Extract the (x, y) coordinate from the center of the cell holding the provided text.  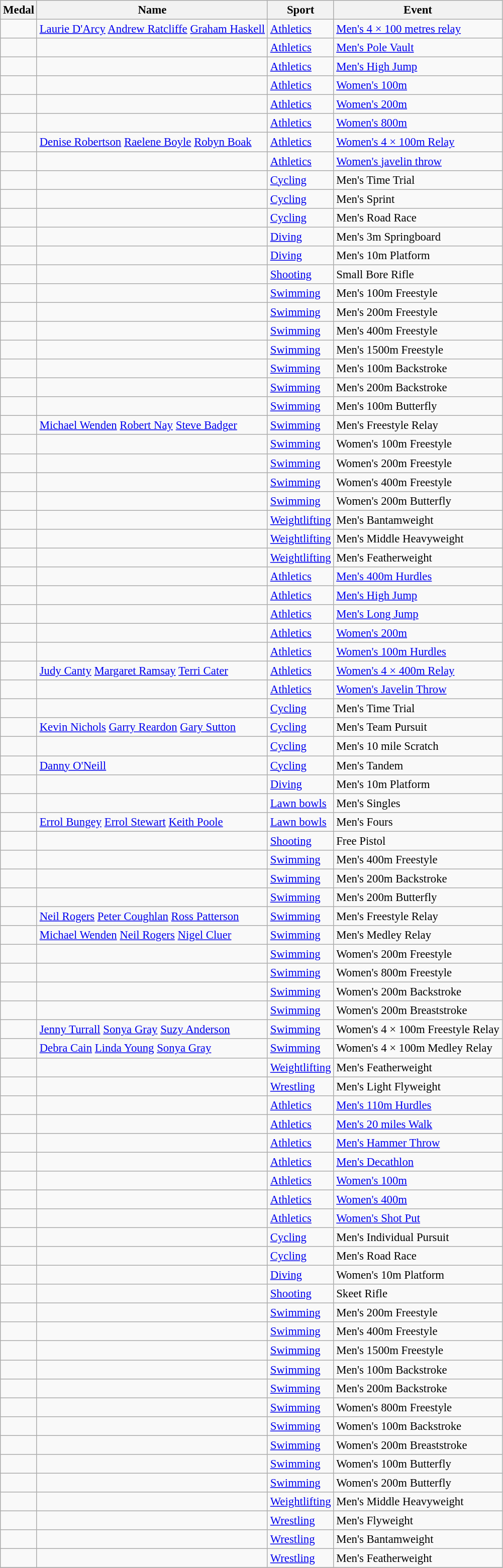
Men's 10 mile Scratch (418, 746)
Women's Javelin Throw (418, 690)
Men's 20 miles Walk (418, 1124)
Small Bore Rifle (418, 274)
Women's 100m Butterfly (418, 1464)
Men's Sprint (418, 199)
Men's 110m Hurdles (418, 1105)
Errol Bungey Errol Stewart Keith Poole (152, 822)
Men's Flyweight (418, 1520)
Women's javelin throw (418, 161)
Women's 100m Hurdles (418, 652)
Men's Medley Relay (418, 935)
Men's 400m Hurdles (418, 577)
Men's Individual Pursuit (418, 1238)
Danny O'Neill (152, 765)
Women's 100m Freestyle (418, 444)
Women's 10m Platform (418, 1275)
Men's Pole Vault (418, 48)
Women's 400m Freestyle (418, 482)
Men's Light Flyweight (418, 1086)
Men's Decathlon (418, 1162)
Skeet Rifle (418, 1294)
Jenny Turrall Sonya Gray Suzy Anderson (152, 1030)
Debra Cain Linda Young Sonya Gray (152, 1049)
Denise Robertson Raelene Boyle Robyn Boak (152, 142)
Men's Tandem (418, 765)
Men's Hammer Throw (418, 1143)
Men's 3m Springboard (418, 237)
Free Pistol (418, 841)
Men's 100m Freestyle (418, 293)
Men's Team Pursuit (418, 728)
Judy Canty Margaret Ramsay Terri Cater (152, 671)
Men's 100m Butterfly (418, 406)
Women's 4 × 100m Relay (418, 142)
Women's 400m (418, 1199)
Men's 200m Butterfly (418, 898)
Men's Fours (418, 822)
Women's 4 × 100m Medley Relay (418, 1049)
Women's 100m Backstroke (418, 1426)
Laurie D'Arcy Andrew Ratcliffe Graham Haskell (152, 29)
Women's Shot Put (418, 1218)
Michael Wenden Neil Rogers Nigel Cluer (152, 935)
Michael Wenden Robert Nay Steve Badger (152, 425)
Event (418, 10)
Neil Rogers Peter Coughlan Ross Patterson (152, 916)
Medal (19, 10)
Women's 200m Backstroke (418, 992)
Men's 4 × 100 metres relay (418, 29)
Sport (300, 10)
Women's 800m (418, 123)
Name (152, 10)
Women's 4 × 100m Freestyle Relay (418, 1030)
Women's 4 × 400m Relay (418, 671)
Men's Long Jump (418, 614)
Men's Singles (418, 803)
Kevin Nichols Garry Reardon Gary Sutton (152, 728)
